Return (X, Y) of the center of cell containing provided text 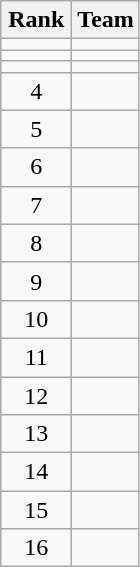
13 (36, 434)
7 (36, 205)
14 (36, 472)
11 (36, 357)
4 (36, 91)
10 (36, 319)
9 (36, 281)
5 (36, 129)
12 (36, 395)
Rank (36, 20)
8 (36, 243)
15 (36, 510)
6 (36, 167)
16 (36, 548)
Team (106, 20)
